Capture the cell that displays the provided text and extract its (x, y) central coordinate. 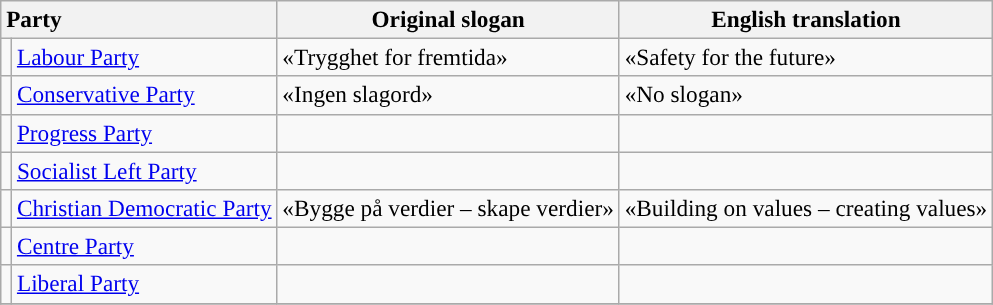
«Ingen slagord» (448, 95)
«Trygghet for fremtida» (448, 57)
English translation (806, 19)
«No slogan» (806, 95)
«Bygge på verdier – skape verdier» (448, 208)
«Safety for the future» (806, 57)
Liberal Party (144, 284)
Centre Party (144, 246)
Progress Party (144, 133)
Original slogan (448, 19)
Party (139, 19)
Socialist Left Party (144, 170)
«Building on values – creating values» (806, 208)
Christian Democratic Party (144, 208)
Labour Party (144, 57)
Conservative Party (144, 95)
